Provide the (x, y) coordinate of the cell's center where the given text is located.  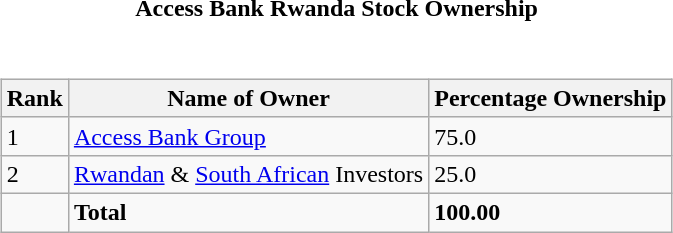
Access Bank Group (248, 136)
75.0 (550, 136)
Percentage Ownership (550, 98)
Rank (34, 98)
25.0 (550, 174)
Rwandan & South African Investors (248, 174)
1 (34, 136)
Total (248, 212)
Name of Owner (248, 98)
2 (34, 174)
100.00 (550, 212)
